Find where the given text appears and provide that cell's center as (X, Y) coordinate. 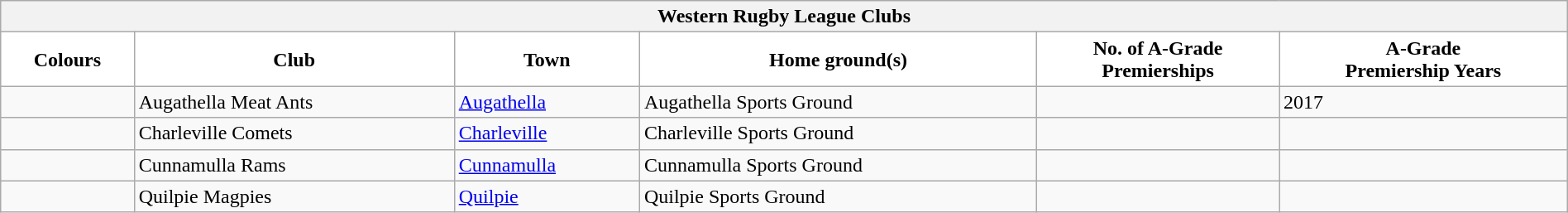
2017 (1424, 102)
Quilpie Magpies (294, 196)
Club (294, 60)
Home ground(s) (838, 60)
A-GradePremiership Years (1424, 60)
Cunnamulla Sports Ground (838, 165)
Augathella (547, 102)
Western Rugby League Clubs (784, 17)
Charleville Sports Ground (838, 133)
Augathella Sports Ground (838, 102)
Charleville (547, 133)
Town (547, 60)
Colours (68, 60)
Quilpie Sports Ground (838, 196)
Augathella Meat Ants (294, 102)
No. of A-GradePremierships (1158, 60)
Quilpie (547, 196)
Cunnamulla Rams (294, 165)
Charleville Comets (294, 133)
Cunnamulla (547, 165)
